Determine the [x, y] coordinate at the center of the cell enclosing the given text.  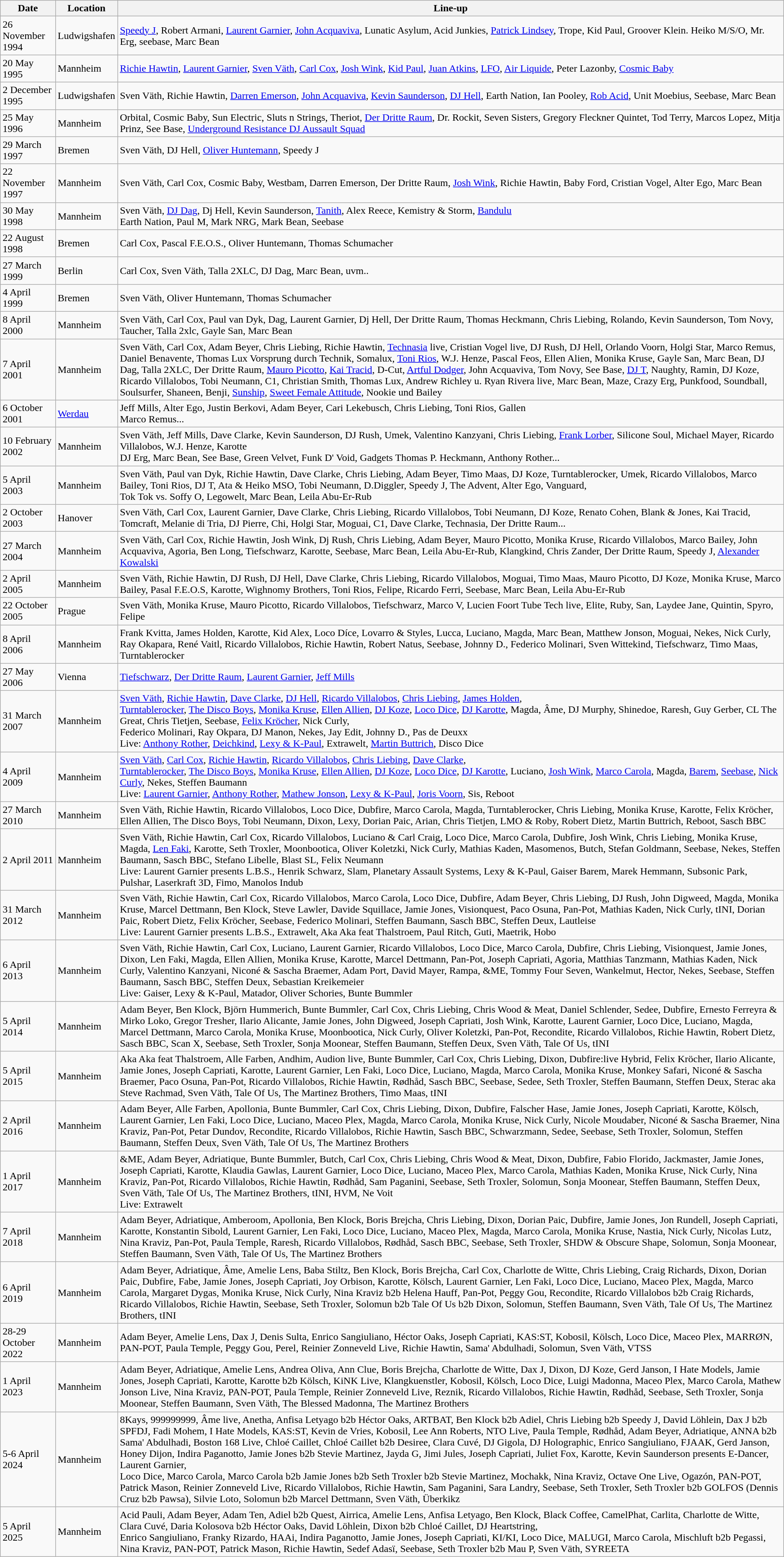
27 March 2010 [28, 815]
1 April 2023 [28, 1387]
29 March 1997 [28, 150]
20 May 1995 [28, 69]
Sven Väth, Oliver Huntemann, Thomas Schumacher [451, 297]
22 October 2005 [28, 611]
Sven Väth, Carl Cox, Cosmic Baby, Westbam, Darren Emerson, Der Dritte Raum, Josh Wink, Richie Hawtin, Baby Ford, Cristian Vogel, Alter Ego, Marc Bean [451, 183]
8 April 2006 [28, 644]
5 April 2003 [28, 485]
2 April 2005 [28, 584]
4 April 2009 [28, 777]
Line-up [451, 8]
2 April 2016 [28, 1126]
Tiefschwarz, Der Dritte Raum, Laurent Garnier, Jeff Mills [451, 677]
22 November 1997 [28, 183]
2 October 2003 [28, 518]
27 May 2006 [28, 677]
2 December 1995 [28, 96]
6 April 2013 [28, 970]
8 April 2000 [28, 325]
5 April 2015 [28, 1076]
Location [86, 8]
27 March 1999 [28, 271]
Vienna [86, 677]
26 November 1994 [28, 36]
22 August 1998 [28, 243]
5-6 April 2024 [28, 1459]
2 April 2011 [28, 859]
31 March 2012 [28, 915]
Carl Cox, Pascal F.E.O.S., Oliver Huntemann, Thomas Schumacher [451, 243]
31 March 2007 [28, 721]
Prague [86, 611]
Jeff Mills, Alter Ego, Justin Berkovi, Adam Beyer, Cari Lekebusch, Chris Liebing, Toni Rios, GallenMarco Remus... [451, 414]
Hanover [86, 518]
7 April 2018 [28, 1237]
1 April 2017 [28, 1182]
7 April 2001 [28, 369]
Berlin [86, 271]
Carl Cox, Sven Väth, Talla 2XLC, DJ Dag, Marc Bean, uvm.. [451, 271]
6 April 2019 [28, 1293]
Richie Hawtin, Laurent Garnier, Sven Väth, Carl Cox, Josh Wink, Kid Paul, Juan Atkins, LFO, Air Liquide, Peter Lazonby, Cosmic Baby [451, 69]
28-29 October 2022 [28, 1342]
25 May 1996 [28, 123]
30 May 1998 [28, 216]
5 April 2025 [28, 1532]
Sven Väth, DJ Hell, Oliver Huntemann, Speedy J [451, 150]
Sven Väth, DJ Dag, Dj Hell, Kevin Saunderson, Tanith, Alex Reece, Kemistry & Storm, BanduluEarth Nation, Paul M, Mark NRG, Mark Bean, Seebase [451, 216]
5 April 2014 [28, 1027]
27 March 2004 [28, 551]
6 October 2001 [28, 414]
Werdau [86, 414]
Date [28, 8]
10 February 2002 [28, 447]
4 April 1999 [28, 297]
